Find where the given text appears and provide that cell's center as [x, y] coordinate. 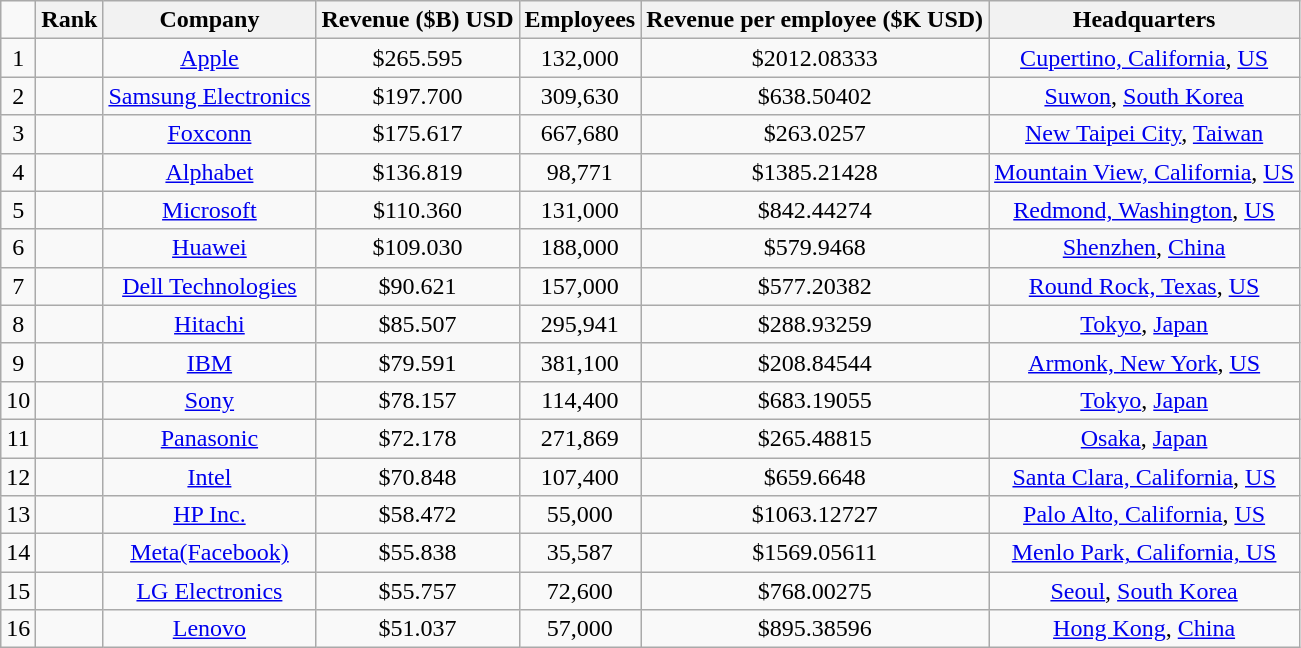
$109.030 [418, 248]
HP Inc. [210, 515]
2 [18, 96]
$136.819 [418, 172]
$58.472 [418, 515]
$577.20382 [815, 286]
Company [210, 20]
14 [18, 553]
$263.0257 [815, 134]
$79.591 [418, 362]
Hong Kong, China [1144, 629]
132,000 [580, 58]
Osaka, Japan [1144, 438]
271,869 [580, 438]
131,000 [580, 210]
Round Rock, Texas, US [1144, 286]
13 [18, 515]
$768.00275 [815, 591]
55,000 [580, 515]
Samsung Electronics [210, 96]
LG Electronics [210, 591]
Shenzhen, China [1144, 248]
$78.157 [418, 400]
1 [18, 58]
Rank [70, 20]
98,771 [580, 172]
$265.595 [418, 58]
IBM [210, 362]
$55.838 [418, 553]
Santa Clara, California, US [1144, 477]
New Taipei City, Taiwan [1144, 134]
Redmond, Washington, US [1144, 210]
3 [18, 134]
$659.6648 [815, 477]
$110.360 [418, 210]
$683.19055 [815, 400]
$579.9468 [815, 248]
Intel [210, 477]
Palo Alto, California, US [1144, 515]
$1569.05611 [815, 553]
Revenue ($B) USD [418, 20]
Headquarters [1144, 20]
Panasonic [210, 438]
5 [18, 210]
Mountain View, California, US [1144, 172]
$208.84544 [815, 362]
381,100 [580, 362]
$51.037 [418, 629]
$85.507 [418, 324]
309,630 [580, 96]
12 [18, 477]
$2012.08333 [815, 58]
Revenue per employee ($K USD) [815, 20]
16 [18, 629]
$197.700 [418, 96]
Sony [210, 400]
188,000 [580, 248]
$70.848 [418, 477]
Huawei [210, 248]
$55.757 [418, 591]
Microsoft [210, 210]
4 [18, 172]
8 [18, 324]
9 [18, 362]
10 [18, 400]
Dell Technologies [210, 286]
Hitachi [210, 324]
Cupertino, California, US [1144, 58]
$1063.12727 [815, 515]
Armonk, New York, US [1144, 362]
114,400 [580, 400]
$1385.21428 [815, 172]
Foxconn [210, 134]
Apple [210, 58]
Menlo Park, California, US [1144, 553]
6 [18, 248]
72,600 [580, 591]
$72.178 [418, 438]
Seoul, South Korea [1144, 591]
$638.50402 [815, 96]
Alphabet [210, 172]
$288.93259 [815, 324]
$90.621 [418, 286]
Lenovo [210, 629]
Suwon, South Korea [1144, 96]
157,000 [580, 286]
57,000 [580, 629]
7 [18, 286]
35,587 [580, 553]
$842.44274 [815, 210]
11 [18, 438]
Meta(Facebook) [210, 553]
15 [18, 591]
$175.617 [418, 134]
107,400 [580, 477]
667,680 [580, 134]
$265.48815 [815, 438]
$895.38596 [815, 629]
Employees [580, 20]
295,941 [580, 324]
